Capture the cell that displays the provided text and extract its [x, y] central coordinate. 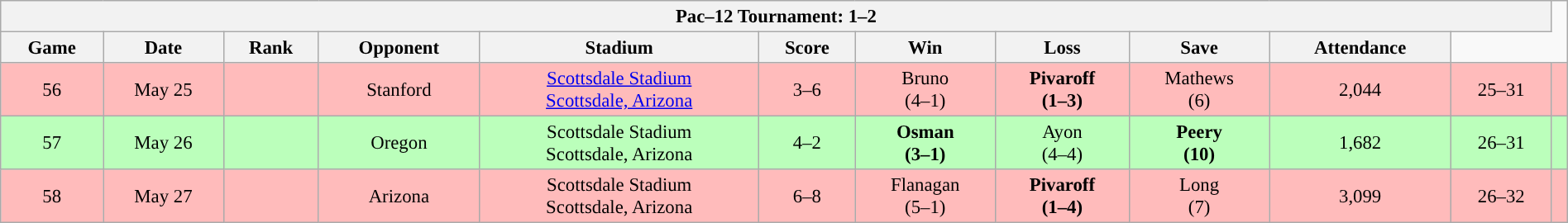
Attendance [1360, 47]
6–8 [807, 197]
26–32 [1501, 197]
Ayon(4–4) [1062, 144]
Stanford [399, 89]
Loss [1062, 47]
Pivaroff(1–3) [1062, 89]
Save [1199, 47]
Opponent [399, 47]
25–31 [1501, 89]
Oregon [399, 144]
3,099 [1360, 197]
Peery(10) [1199, 144]
Win [925, 47]
Date [164, 47]
2,044 [1360, 89]
56 [52, 89]
Pivaroff(1–4) [1062, 197]
1,682 [1360, 144]
58 [52, 197]
May 25 [164, 89]
Osman(3–1) [925, 144]
Long(7) [1199, 197]
Flanagan(5–1) [925, 197]
Game [52, 47]
Bruno(4–1) [925, 89]
57 [52, 144]
3–6 [807, 89]
May 27 [164, 197]
Mathews(6) [1199, 89]
Arizona [399, 197]
Rank [271, 47]
May 26 [164, 144]
Pac–12 Tournament: 1–2 [776, 17]
26–31 [1501, 144]
Score [807, 47]
Stadium [619, 47]
4–2 [807, 144]
